Identify which cell holds the provided text, then report its (x, y) central coordinate. 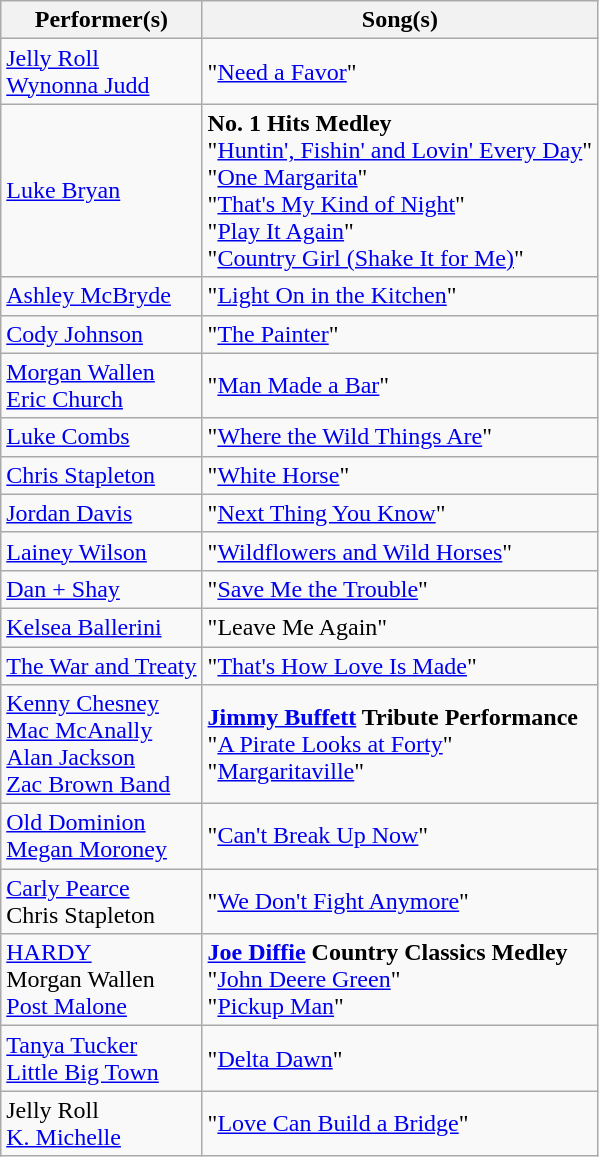
"Leave Me Again" (400, 627)
Luke Bryan (102, 190)
Kenny ChesneyMac McAnallyAlan JacksonZac Brown Band (102, 744)
Chris Stapleton (102, 475)
Tanya TuckerLittle Big Town (102, 1058)
"Next Thing You Know" (400, 513)
Performer(s) (102, 20)
Dan + Shay (102, 589)
Jimmy Buffett Tribute Performance"A Pirate Looks at Forty""Margaritaville" (400, 744)
Morgan WallenEric Church (102, 386)
"Delta Dawn" (400, 1058)
Song(s) (400, 20)
Ashley McBryde (102, 296)
"Man Made a Bar" (400, 386)
"White Horse" (400, 475)
"Wildflowers and Wild Horses" (400, 551)
Carly PearceChris Stapleton (102, 902)
"Love Can Build a Bridge" (400, 1124)
"That's How Love Is Made" (400, 665)
Jordan Davis (102, 513)
Luke Combs (102, 437)
"Save Me the Trouble" (400, 589)
Kelsea Ballerini (102, 627)
HARDYMorgan WallenPost Malone (102, 980)
"Where the Wild Things Are" (400, 437)
Joe Diffie Country Classics Medley"John Deere Green""Pickup Man" (400, 980)
"Light On in the Kitchen" (400, 296)
"We Don't Fight Anymore" (400, 902)
The War and Treaty (102, 665)
Lainey Wilson (102, 551)
Jelly RollWynonna Judd (102, 72)
No. 1 Hits Medley"Huntin', Fishin' and Lovin' Every Day""One Margarita""That's My Kind of Night""Play It Again""Country Girl (Shake It for Me)" (400, 190)
"Need a Favor" (400, 72)
Old DominionMegan Moroney (102, 836)
Cody Johnson (102, 334)
"Can't Break Up Now" (400, 836)
Jelly RollK. Michelle (102, 1124)
"The Painter" (400, 334)
